For the text-containing cell, return its midpoint in [X, Y] coordinate format. 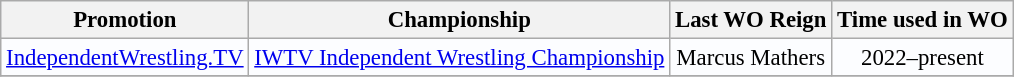
Championship [460, 20]
2022–present [922, 58]
Time used in WO [922, 20]
Marcus Mathers [751, 58]
Last WO Reign [751, 20]
Promotion [125, 20]
IWTV Independent Wrestling Championship [460, 58]
IndependentWrestling.TV [125, 58]
